Scan for the cell matching the given text and deliver its (X, Y) coordinate at center. 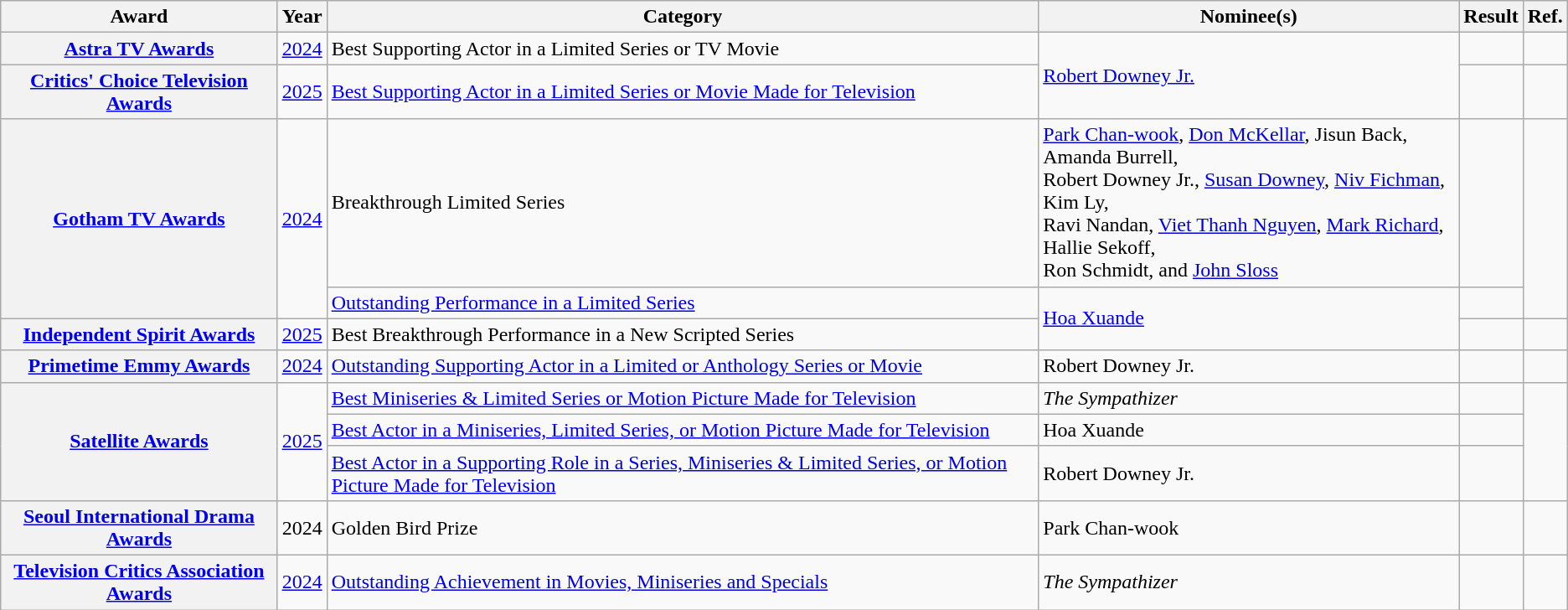
Breakthrough Limited Series (683, 203)
Category (683, 17)
Ref. (1545, 17)
Best Miniseries & Limited Series or Motion Picture Made for Television (683, 398)
Television Critics Association Awards (139, 582)
Best Actor in a Supporting Role in a Series, Miniseries & Limited Series, or Motion Picture Made for Television (683, 473)
Independent Spirit Awards (139, 334)
Nominee(s) (1249, 17)
Outstanding Supporting Actor in a Limited or Anthology Series or Movie (683, 366)
Satellite Awards (139, 441)
Outstanding Achievement in Movies, Miniseries and Specials (683, 582)
Result (1491, 17)
Outstanding Performance in a Limited Series (683, 302)
Gotham TV Awards (139, 219)
Best Supporting Actor in a Limited Series or Movie Made for Television (683, 92)
Award (139, 17)
Best Supporting Actor in a Limited Series or TV Movie (683, 49)
Best Breakthrough Performance in a New Scripted Series (683, 334)
Year (302, 17)
Park Chan-wook (1249, 528)
Golden Bird Prize (683, 528)
Critics' Choice Television Awards (139, 92)
Primetime Emmy Awards (139, 366)
Astra TV Awards (139, 49)
Seoul International Drama Awards (139, 528)
Best Actor in a Miniseries, Limited Series, or Motion Picture Made for Television (683, 430)
